Extract the [X, Y] coordinate from the center of the cell holding the provided text.  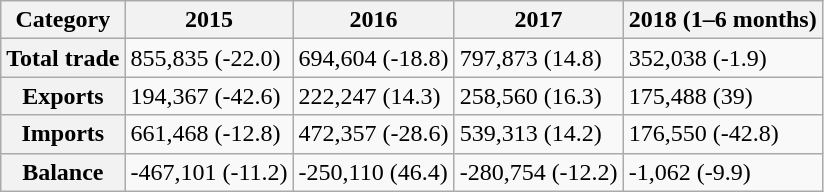
222,247 (14.3) [374, 96]
539,313 (14.2) [538, 134]
2017 [538, 20]
694,604 (-18.8) [374, 58]
-1,062 (-9.9) [722, 172]
2016 [374, 20]
194,367 (-42.6) [209, 96]
472,357 (-28.6) [374, 134]
176,550 (-42.8) [722, 134]
2015 [209, 20]
-280,754 (-12.2) [538, 172]
855,835 (-22.0) [209, 58]
352,038 (-1.9) [722, 58]
175,488 (39) [722, 96]
Balance [63, 172]
797,873 (14.8) [538, 58]
-250,110 (46.4) [374, 172]
2018 (1–6 months) [722, 20]
Imports [63, 134]
Category [63, 20]
661,468 (-12.8) [209, 134]
Total trade [63, 58]
-467,101 (-11.2) [209, 172]
258,560 (16.3) [538, 96]
Exports [63, 96]
